Detect which cell encompasses the target text, then output its (X, Y) center coordinate. 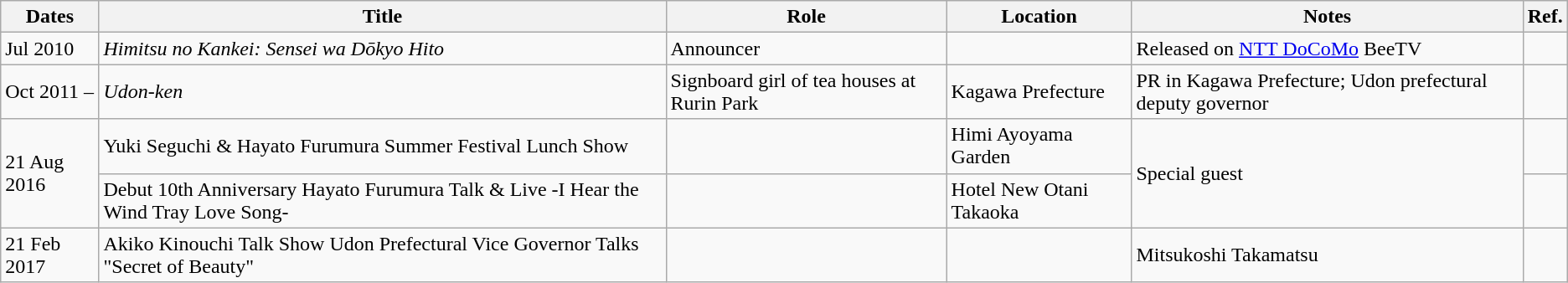
Udon-ken (382, 92)
Kagawa Prefecture (1039, 92)
Released on NTT DoCoMo BeeTV (1327, 49)
Title (382, 17)
Oct 2011 – (50, 92)
Signboard girl of tea houses at Rurin Park (806, 92)
Akiko Kinouchi Talk Show Udon Prefectural Vice Governor Talks "Secret of Beauty" (382, 255)
Yuki Seguchi & Hayato Furumura Summer Festival Lunch Show (382, 146)
21 Aug 2016 (50, 173)
PR in Kagawa Prefecture; Udon prefectural deputy governor (1327, 92)
Location (1039, 17)
Hotel New Otani Takaoka (1039, 201)
Himi Ayoyama Garden (1039, 146)
Special guest (1327, 173)
Himitsu no Kankei: Sensei wa Dōkyo Hito (382, 49)
21 Feb 2017 (50, 255)
Dates (50, 17)
Ref. (1545, 17)
Mitsukoshi Takamatsu (1327, 255)
Notes (1327, 17)
Role (806, 17)
Debut 10th Anniversary Hayato Furumura Talk & Live -I Hear the Wind Tray Love Song- (382, 201)
Announcer (806, 49)
Jul 2010 (50, 49)
